Detect which cell encompasses the target text, then output its (x, y) center coordinate. 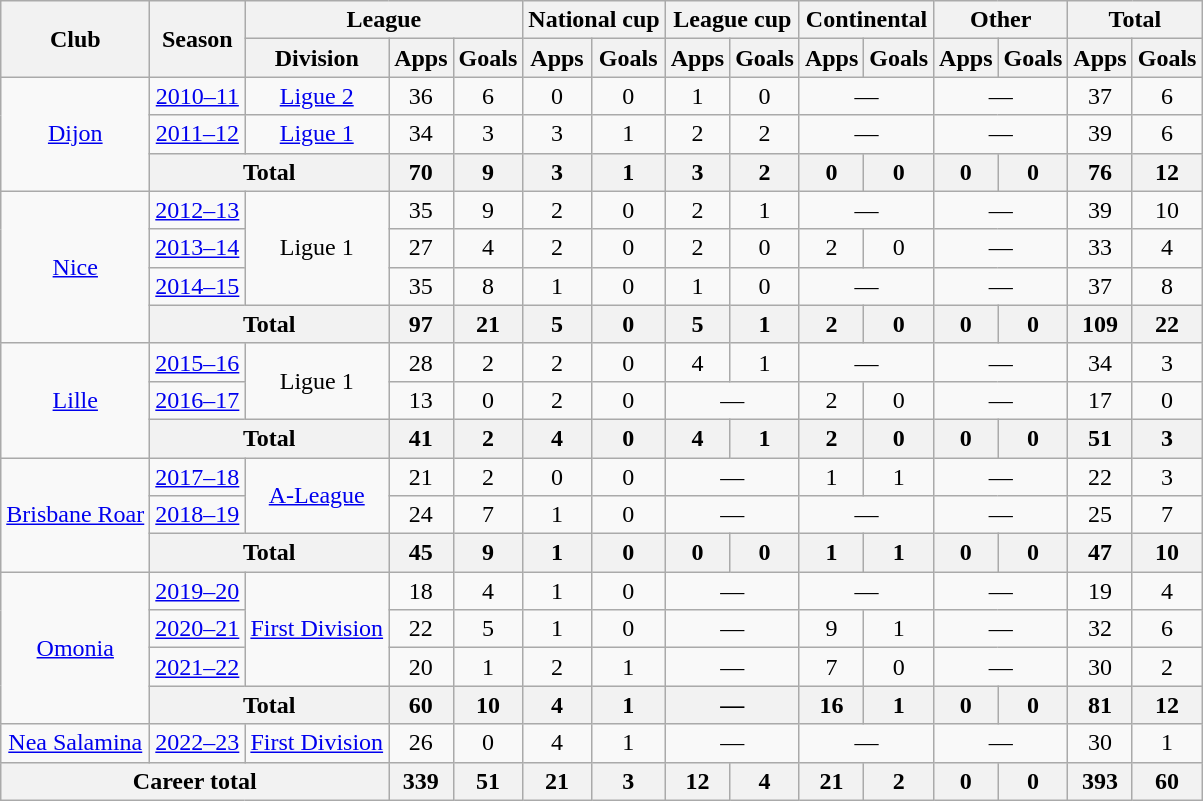
97 (421, 324)
Ligue 2 (317, 96)
2019–20 (198, 591)
Lille (76, 400)
National cup (594, 20)
League (384, 20)
32 (1100, 629)
2017–18 (198, 477)
Season (198, 39)
2013–14 (198, 248)
2012–13 (198, 210)
81 (1100, 705)
109 (1100, 324)
20 (421, 667)
Other (1001, 20)
76 (1100, 172)
2018–19 (198, 515)
Division (317, 58)
28 (421, 362)
2010–11 (198, 96)
2015–16 (198, 362)
Continental (866, 20)
27 (421, 248)
24 (421, 515)
Nice (76, 267)
2022–23 (198, 743)
339 (421, 781)
70 (421, 172)
47 (1100, 553)
2014–15 (198, 286)
Brisbane Roar (76, 515)
26 (421, 743)
36 (421, 96)
45 (421, 553)
25 (1100, 515)
19 (1100, 591)
Career total (195, 781)
2020–21 (198, 629)
2016–17 (198, 400)
A-League (317, 496)
393 (1100, 781)
2011–12 (198, 134)
16 (831, 705)
13 (421, 400)
Omonia (76, 648)
33 (1100, 248)
Dijon (76, 134)
17 (1100, 400)
Nea Salamina (76, 743)
41 (421, 438)
League cup (732, 20)
2021–22 (198, 667)
Club (76, 39)
18 (421, 591)
